Identify which cell holds the provided text, then report its [X, Y] central coordinate. 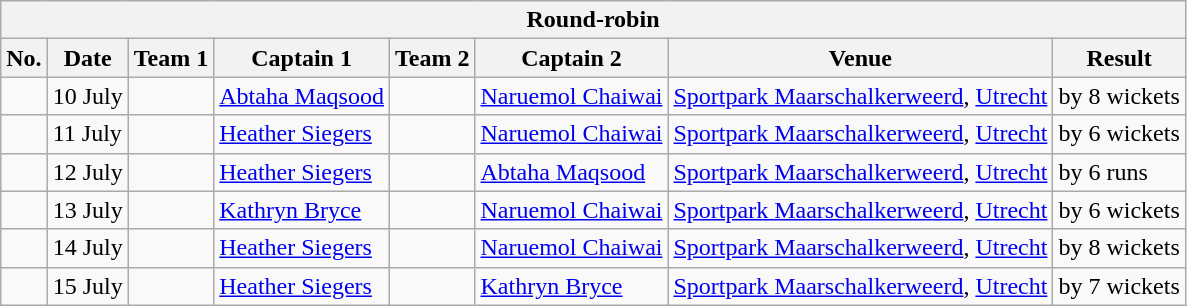
14 July [88, 248]
15 July [88, 286]
13 July [88, 210]
by 6 runs [1119, 172]
by 7 wickets [1119, 286]
Result [1119, 58]
Team 2 [432, 58]
Team 1 [171, 58]
Round-robin [594, 20]
No. [24, 58]
Captain 1 [302, 58]
11 July [88, 134]
10 July [88, 96]
Captain 2 [572, 58]
Date [88, 58]
12 July [88, 172]
Venue [860, 58]
